Detect which cell encompasses the target text, then output its (x, y) center coordinate. 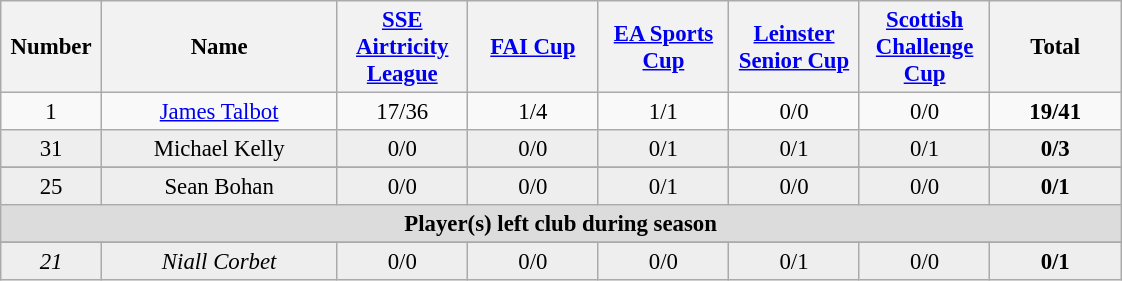
1 (52, 112)
James Talbot (219, 112)
Player(s) left club during season (561, 224)
Number (52, 47)
Scottish Challenge Cup (924, 47)
21 (52, 262)
1/1 (664, 112)
31 (52, 149)
1/4 (534, 112)
19/41 (1056, 112)
Sean Bohan (219, 187)
17/36 (402, 112)
EA Sports Cup (664, 47)
FAI Cup (534, 47)
25 (52, 187)
Niall Corbet (219, 262)
Leinster Senior Cup (794, 47)
Name (219, 47)
SSE Airtricity League (402, 47)
0/3 (1056, 149)
Michael Kelly (219, 149)
Total (1056, 47)
